Return the [X, Y] coordinate for the center point of the cell that contains the specified text.  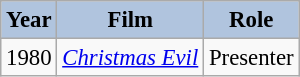
1980 [29, 58]
Film [130, 20]
Christmas Evil [130, 58]
Role [252, 20]
Presenter [252, 58]
Year [29, 20]
